Output the [X, Y] coordinate of the center of the cell containing the given text.  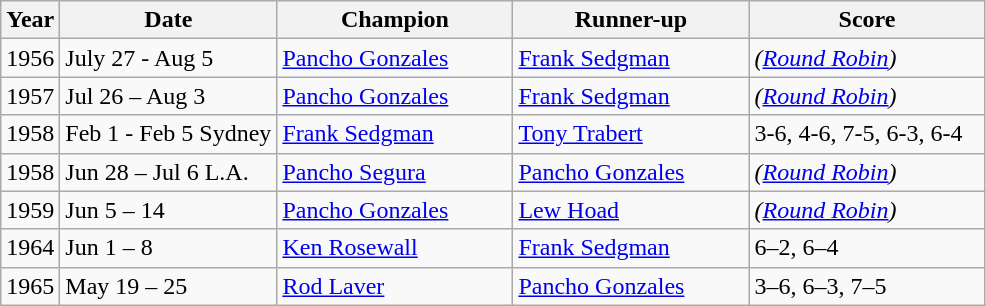
Date [168, 20]
Jun 1 – 8 [168, 248]
Lew Hoad [631, 210]
May 19 – 25 [168, 286]
Year [30, 20]
Jun 5 – 14 [168, 210]
6–2, 6–4 [867, 248]
Score [867, 20]
1956 [30, 58]
Jul 26 – Aug 3 [168, 96]
July 27 - Aug 5 [168, 58]
Runner-up [631, 20]
Pancho Segura [395, 172]
Ken Rosewall [395, 248]
1959 [30, 210]
Feb 1 - Feb 5 Sydney [168, 134]
1965 [30, 286]
Champion [395, 20]
Tony Trabert [631, 134]
Jun 28 – Jul 6 L.A. [168, 172]
1957 [30, 96]
1964 [30, 248]
Rod Laver [395, 286]
3-6, 4-6, 7-5, 6-3, 6-4 [867, 134]
3–6, 6–3, 7–5 [867, 286]
